Find where the given text appears and provide that cell's center as (X, Y) coordinate. 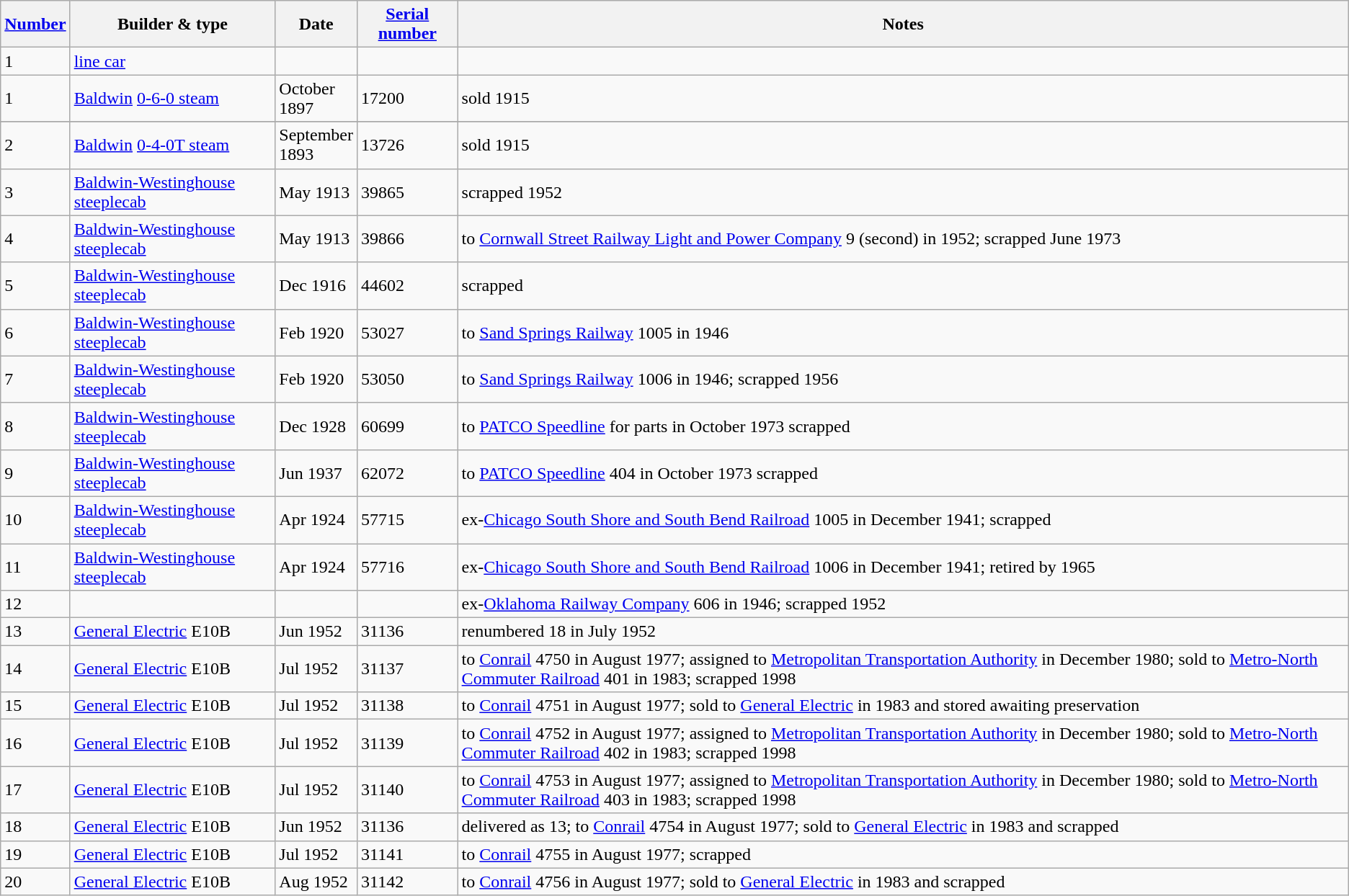
31142 (408, 882)
to Sand Springs Railway 1005 in 1946 (903, 333)
39865 (408, 192)
2 (35, 145)
Aug 1952 (316, 882)
31137 (408, 668)
57715 (408, 520)
ex-Chicago South Shore and South Bend Railroad 1005 in December 1941; scrapped (903, 520)
scrapped (903, 285)
19 (35, 854)
18 (35, 827)
39866 (408, 239)
62072 (408, 472)
ex-Oklahoma Railway Company 606 in 1946; scrapped 1952 (903, 604)
31140 (408, 789)
7 (35, 379)
20 (35, 882)
Dec 1916 (316, 285)
to Sand Springs Railway 1006 in 1946; scrapped 1956 (903, 379)
4 (35, 239)
8 (35, 426)
57716 (408, 566)
10 (35, 520)
to Conrail 4756 in August 1977; sold to General Electric in 1983 and scrapped (903, 882)
Builder & type (173, 24)
Baldwin 0-4-0T steam (173, 145)
ex-Chicago South Shore and South Bend Railroad 1006 in December 1941; retired by 1965 (903, 566)
5 (35, 285)
31139 (408, 743)
15 (35, 706)
31138 (408, 706)
Serial number (408, 24)
44602 (408, 285)
53027 (408, 333)
3 (35, 192)
60699 (408, 426)
to Conrail 4751 in August 1977; sold to General Electric in 1983 and stored awaiting preservation (903, 706)
12 (35, 604)
17 (35, 789)
scrapped 1952 (903, 192)
13726 (408, 145)
September 1893 (316, 145)
9 (35, 472)
October 1897 (316, 98)
to PATCO Speedline 404 in October 1973 scrapped (903, 472)
Number (35, 24)
13 (35, 632)
to PATCO Speedline for parts in October 1973 scrapped (903, 426)
16 (35, 743)
14 (35, 668)
to Conrail 4755 in August 1977; scrapped (903, 854)
53050 (408, 379)
line car (173, 61)
11 (35, 566)
Jun 1937 (316, 472)
Dec 1928 (316, 426)
6 (35, 333)
Notes (903, 24)
delivered as 13; to Conrail 4754 in August 1977; sold to General Electric in 1983 and scrapped (903, 827)
to Cornwall Street Railway Light and Power Company 9 (second) in 1952; scrapped June 1973 (903, 239)
17200 (408, 98)
Baldwin 0-6-0 steam (173, 98)
renumbered 18 in July 1952 (903, 632)
31141 (408, 854)
Date (316, 24)
